Provide the [X, Y] coordinate of the cell's center where the given text is located.  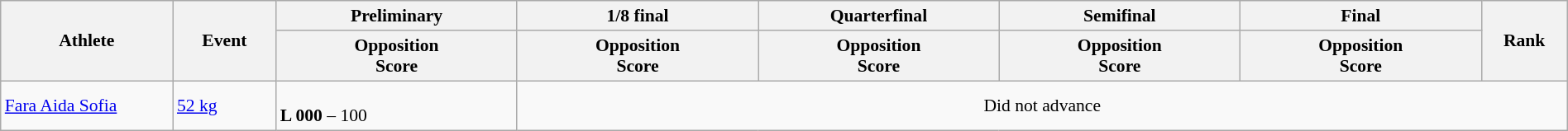
Event [225, 41]
Rank [1524, 41]
Preliminary [397, 16]
Did not advance [1042, 105]
Quarterfinal [878, 16]
52 kg [225, 105]
L 000 – 100 [397, 105]
1/8 final [637, 16]
Fara Aida Sofia [87, 105]
Final [1361, 16]
Semifinal [1120, 16]
Athlete [87, 41]
